Return [x, y] of the center of cell containing provided text 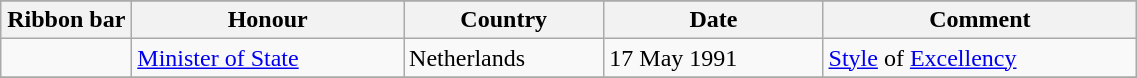
Style of Excellency [980, 58]
Ribbon bar [66, 20]
Honour [268, 20]
Netherlands [504, 58]
Comment [980, 20]
Minister of State [268, 58]
Country [504, 20]
Date [714, 20]
17 May 1991 [714, 58]
